Provide the [X, Y] coordinate of the cell's center where the given text is located.  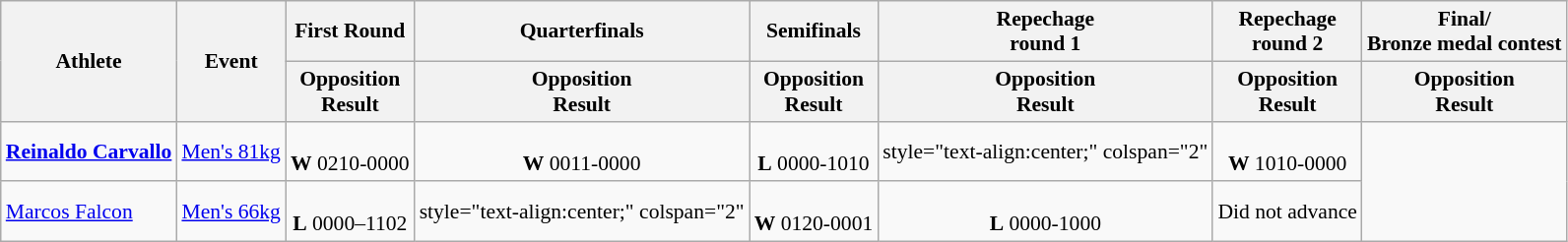
Men's 66kg [230, 212]
Semifinals [814, 31]
W 0210-0000 [351, 151]
Repechage round 2 [1287, 31]
Quarterfinals [582, 31]
Did not advance [1287, 212]
Event [230, 61]
L 0000–1102 [351, 212]
Repechage round 1 [1045, 31]
Athlete [89, 61]
L 0000-1000 [1045, 212]
Final/Bronze medal contest [1465, 31]
First Round [351, 31]
W 0011-0000 [582, 151]
Marcos Falcon [89, 212]
L 0000-1010 [814, 151]
Men's 81kg [230, 151]
Reinaldo Carvallo [89, 151]
W 1010-0000 [1287, 151]
W 0120-0001 [814, 212]
